Pinpoint the cell where the given text exists, returning its (x, y) midpoint coordinate. 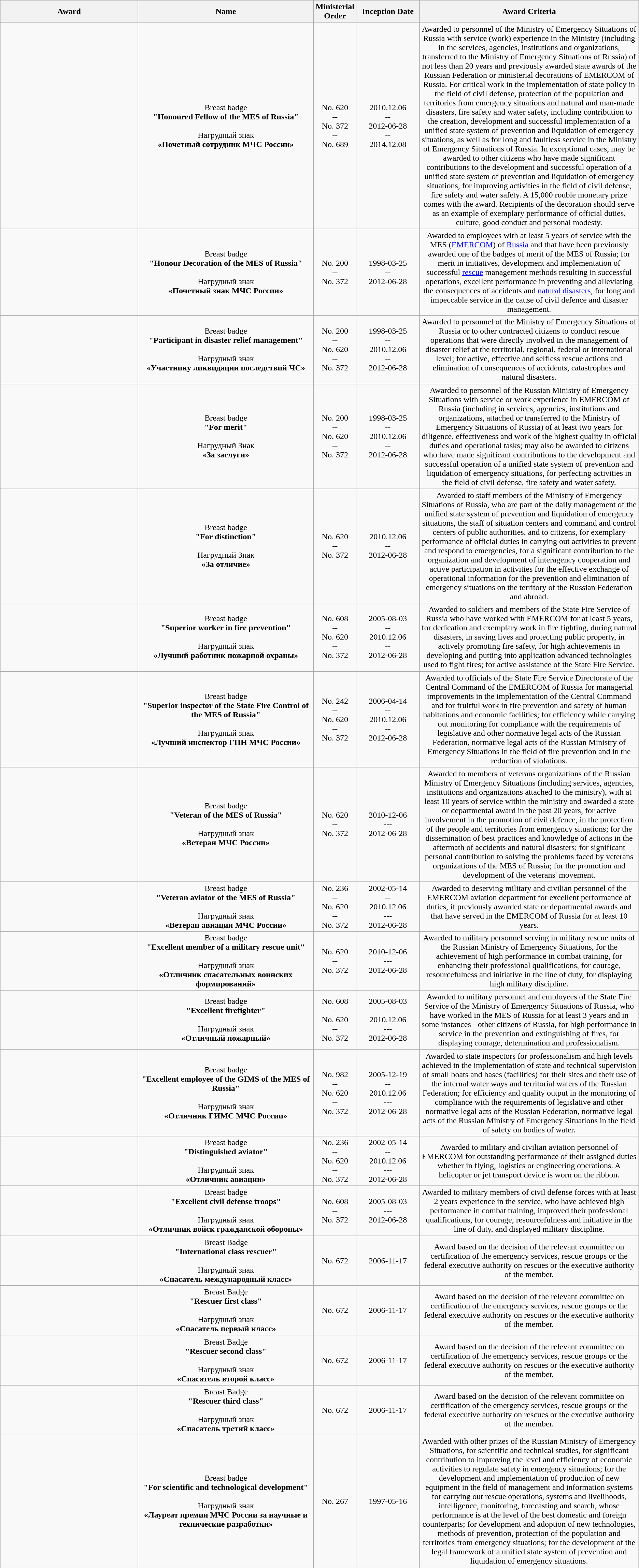
Breast badge"Excellent civil defense troops"Нагрудный знак«Отличник войск гражданской обороны» (226, 1211)
1997-05-16 (388, 1501)
Breast badge"Distinguished aviator"Нагрудный знак«Отличник авиации» (226, 1161)
No. 242--No. 620--No. 372 (335, 719)
Award (69, 12)
Breast Badge"Rescuer first class"Нагрудный знак«Спасатель первый класс» (226, 1310)
2005-12-19--2010.12.06---2012-06-28 (388, 1093)
No. 620--No. 372--No. 689 (335, 126)
Breast Badge"International class rescuer"Нагрудный знак«Спасатель международный класс» (226, 1261)
Award Criteria (529, 12)
Breast badge"Veteran of the MES of Russia"Нагрудный знак«Ветеран МЧС России» (226, 824)
2010.12.06--2012-06-28 (388, 546)
2005-08-03--2010.12.06--2012-06-28 (388, 637)
Breast badge"Participant in disaster relief management"Нагрудный знак«Участнику ликвидации последствий ЧС» (226, 350)
2005-08-03---2012-06-28 (388, 1211)
Breast badge"Honour Decoration of the MES of Russia"Нагрудный знак«Почетный знак МЧС России» (226, 272)
Breast badge"For scientific and technological development"Нагрудный знак«Лауреат премии МЧС России за научные и технические разработки» (226, 1501)
Name (226, 12)
Breast badge"For distinction"Нагрудный Знак«За отличие» (226, 546)
No. 608--No. 372 (335, 1211)
Breast Badge"Rescuer second class"Нагрудный знак«Спасатель второй класс» (226, 1360)
Breast badge"Excellent employee of the GIMS of the MES of Russia"Нагрудный знак«Отличник ГИМС МЧС России» (226, 1093)
Breast badge"Excellent firefighter"Нагрудный знак«Отличный пожарный» (226, 1020)
Breast badge"For merit"Нагрудный Знак«За заслуги» (226, 436)
No. 200--No. 372 (335, 272)
Breast badge"Superior worker in fire prevention"Нагрудный знак«Лучший работник пожарной охраны» (226, 637)
2006-04-14--2010.12.06--2012-06-28 (388, 719)
Breast badge"Honoured Fellow of the MES of Russia"Нагрудный знак«Почетный сотрудник МЧС России» (226, 126)
1998-03-25--2012-06-28 (388, 272)
Breast Badge"Rescuer third class"Нагрудный знак«Спасатель третий класс» (226, 1410)
Breast badge"Veteran aviator of the MES of Russia"Нагрудный знак«Ветеран авиации МЧС России» (226, 906)
No. 982--No. 620--No. 372 (335, 1093)
2010.12.06--2012-06-28--2014.12.08 (388, 126)
Breast badge"Superior inspector of the State Fire Control of the MES of Russia"Нагрудный знак«Лучший инспектор ГПН МЧС России» (226, 719)
Inception Date (388, 12)
Breast badge"Excellent member of a military rescue unit"Нагрудный знак«Отличник спасательных воинских формирований» (226, 961)
Ministerial Order (335, 12)
No. 267 (335, 1501)
2005-08-03--2010.12.06---2012-06-28 (388, 1020)
